From the cell containing the given text, extract its center point as [x, y] coordinate. 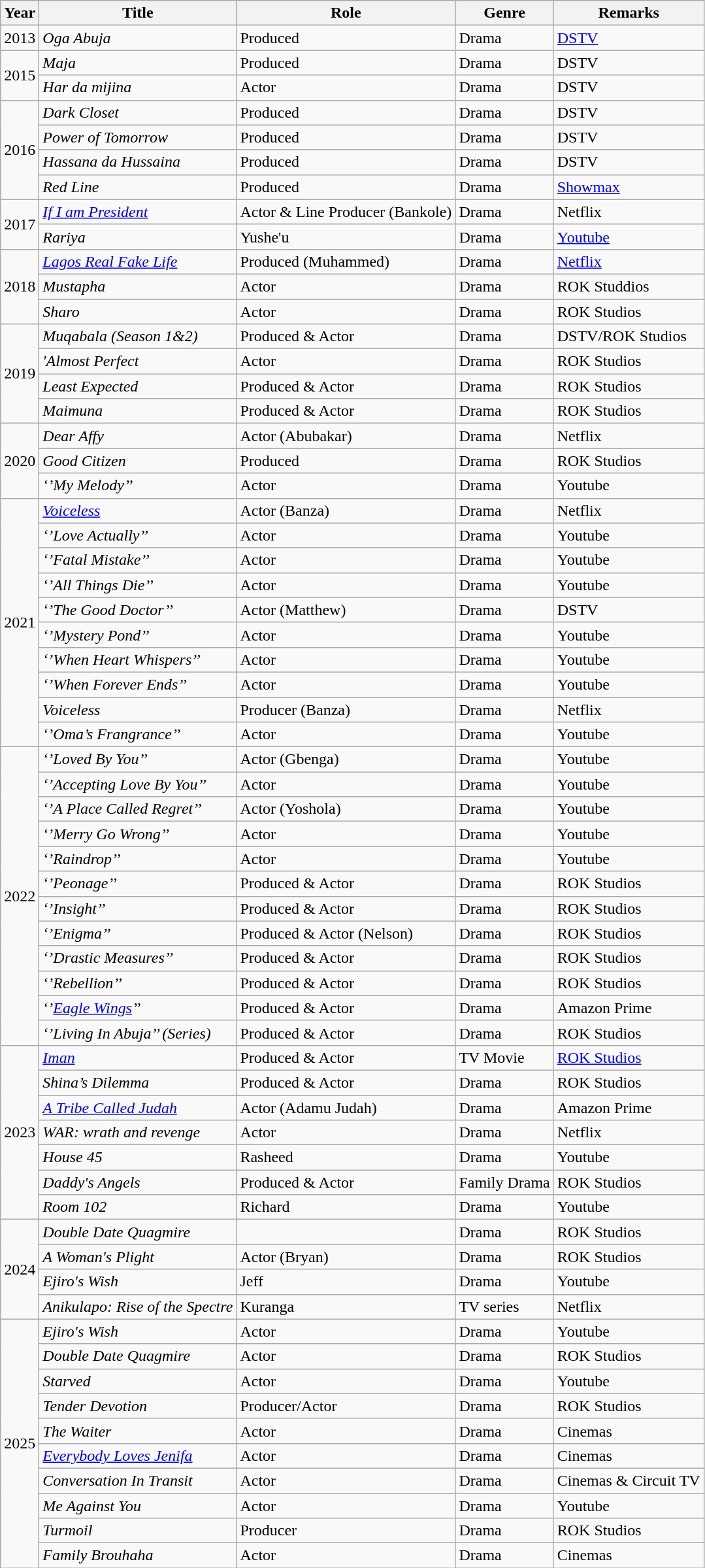
Showmax [629, 187]
DSTV/ROK Studios [629, 337]
‘’Raindrop’’ [138, 859]
‘’Insight’’ [138, 909]
‘’Rebellion’’ [138, 983]
Room 102 [138, 1207]
House 45 [138, 1158]
TV Movie [504, 1058]
Title [138, 13]
TV series [504, 1307]
Actor (Matthew) [346, 610]
Har da mijina [138, 88]
Sharo [138, 312]
Turmoil [138, 1531]
‘’Enigma’’ [138, 933]
Tender Devotion [138, 1406]
2020 [20, 461]
‘’Drastic Measures’’ [138, 958]
Genre [504, 13]
WAR: wrath and revenge [138, 1133]
Yushe'u [346, 237]
Actor (Banza) [346, 510]
Conversation In Transit [138, 1480]
‘’Love Actually’’ [138, 535]
Actor & Line Producer (Bankole) [346, 212]
2019 [20, 374]
The Waiter [138, 1431]
Red Line [138, 187]
Remarks [629, 13]
Muqabala (Season 1&2) [138, 337]
2023 [20, 1132]
Producer/Actor [346, 1406]
Mustapha [138, 286]
‘’Fatal Mistake’’ [138, 560]
‘’A Place Called Regret’’ [138, 809]
Actor (Gbenga) [346, 759]
Oga Abuja [138, 38]
‘’Merry Go Wrong’’ [138, 834]
‘’Oma’s Frangrance’’ [138, 735]
Good Citizen [138, 461]
Actor (Adamu Judah) [346, 1108]
Family Drama [504, 1182]
Actor (Abubakar) [346, 436]
Rariya [138, 237]
A Woman's Plight [138, 1257]
A Tribe Called Judah [138, 1108]
Daddy's Angels [138, 1182]
Actor (Bryan) [346, 1257]
ROK Studdios [629, 286]
Maja [138, 63]
Me Against You [138, 1505]
2013 [20, 38]
Cinemas & Circuit TV [629, 1480]
2025 [20, 1443]
Shina’s Dilemma [138, 1082]
Lagos Real Fake Life [138, 261]
Least Expected [138, 386]
Maimuna [138, 411]
Starved [138, 1381]
2015 [20, 75]
Family Brouhaha [138, 1556]
Jeff [346, 1282]
2018 [20, 286]
2024 [20, 1269]
Dark Closet [138, 112]
'Almost Perfect [138, 361]
‘’Living In Abuja’’ (Series) [138, 1033]
‘’When Forever Ends’’ [138, 684]
2021 [20, 622]
Dear Affy [138, 436]
‘’The Good Doctor’’ [138, 610]
Anikulapo: Rise of the Spectre [138, 1307]
Iman [138, 1058]
Produced (Muhammed) [346, 261]
‘’Peonage’’ [138, 884]
Producer (Banza) [346, 709]
Role [346, 13]
‘’When Heart Whispers’’ [138, 659]
Produced & Actor (Nelson) [346, 933]
‘’Mystery Pond’’ [138, 635]
Everybody Loves Jenifa [138, 1456]
2017 [20, 224]
Producer [346, 1531]
If I am President [138, 212]
Kuranga [346, 1307]
‘’Eagle Wings’’ [138, 1008]
Rasheed [346, 1158]
2016 [20, 150]
Richard [346, 1207]
Hassana da Hussaina [138, 162]
Power of Tomorrow [138, 137]
‘’My Melody’’ [138, 486]
‘’All Things Die’’ [138, 585]
‘’Accepting Love By You’’ [138, 784]
‘’Loved By You’’ [138, 759]
Year [20, 13]
2022 [20, 897]
Actor (Yoshola) [346, 809]
